Provide the [x, y] coordinate of the cell's center where the given text is located.  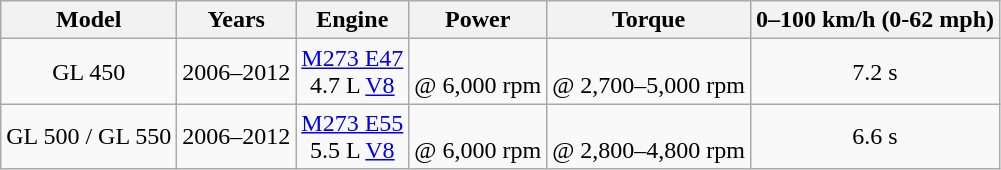
M273 E47 4.7 L V8 [352, 72]
Torque [649, 20]
Engine [352, 20]
0–100 km/h (0-62 mph) [874, 20]
GL 500 / GL 550 [89, 136]
GL 450 [89, 72]
Model [89, 20]
7.2 s [874, 72]
M273 E55 5.5 L V8 [352, 136]
@ 2,800–4,800 rpm [649, 136]
6.6 s [874, 136]
@ 2,700–5,000 rpm [649, 72]
Power [478, 20]
Years [236, 20]
